Return the (x, y) coordinate for the center point of the cell that contains the specified text.  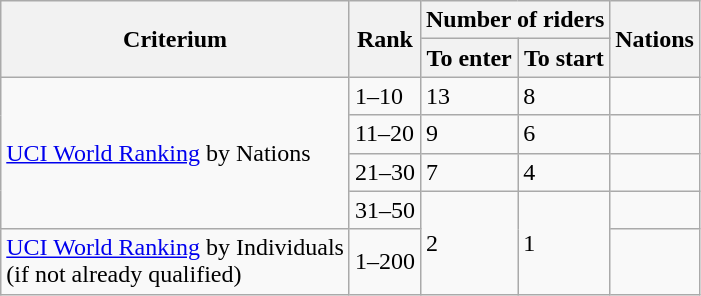
1 (564, 242)
2 (468, 242)
11–20 (384, 134)
21–30 (384, 172)
UCI World Ranking by Individuals(if not already qualified) (176, 262)
9 (468, 134)
4 (564, 172)
7 (468, 172)
1–10 (384, 96)
To start (564, 58)
31–50 (384, 210)
Rank (384, 39)
Number of riders (514, 20)
Criterium (176, 39)
13 (468, 96)
Nations (655, 39)
To enter (468, 58)
6 (564, 134)
1–200 (384, 262)
UCI World Ranking by Nations (176, 153)
8 (564, 96)
